Provide the [X, Y] coordinate of the cell's center where the given text is located.  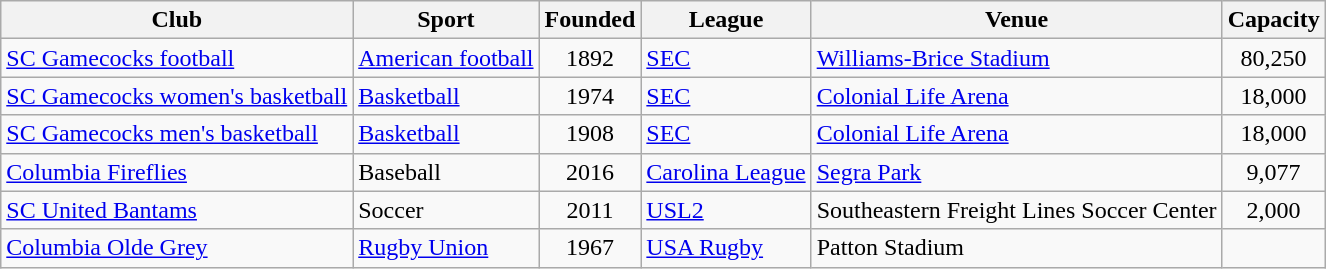
USL2 [726, 210]
Patton Stadium [1016, 248]
1892 [590, 58]
80,250 [1274, 58]
Founded [590, 20]
Club [177, 20]
Sport [446, 20]
USA Rugby [726, 248]
Soccer [446, 210]
American football [446, 58]
SC Gamecocks women's basketball [177, 96]
Segra Park [1016, 172]
Columbia Fireflies [177, 172]
Southeastern Freight Lines Soccer Center [1016, 210]
Baseball [446, 172]
Columbia Olde Grey [177, 248]
1967 [590, 248]
1974 [590, 96]
Williams-Brice Stadium [1016, 58]
2016 [590, 172]
2011 [590, 210]
SC Gamecocks men's basketball [177, 134]
2,000 [1274, 210]
1908 [590, 134]
Rugby Union [446, 248]
9,077 [1274, 172]
League [726, 20]
Venue [1016, 20]
Carolina League [726, 172]
SC Gamecocks football [177, 58]
Capacity [1274, 20]
SC United Bantams [177, 210]
